For the text-containing cell, return its midpoint in [x, y] coordinate format. 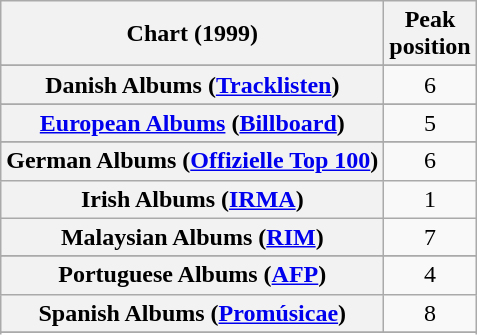
8 [430, 313]
German Albums (Offizielle Top 100) [192, 161]
Chart (1999) [192, 34]
Peakposition [430, 34]
Spanish Albums (Promúsicae) [192, 313]
Irish Albums (IRMA) [192, 199]
4 [430, 275]
7 [430, 237]
1 [430, 199]
European Albums (Billboard) [192, 123]
Portuguese Albums (AFP) [192, 275]
Danish Albums (Tracklisten) [192, 85]
Malaysian Albums (RIM) [192, 237]
5 [430, 123]
